Provide the [x, y] coordinate of the cell's center where the given text is located.  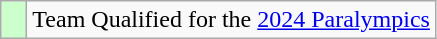
Team Qualified for the 2024 Paralympics [232, 20]
